Pinpoint the cell where the given text exists, returning its [x, y] midpoint coordinate. 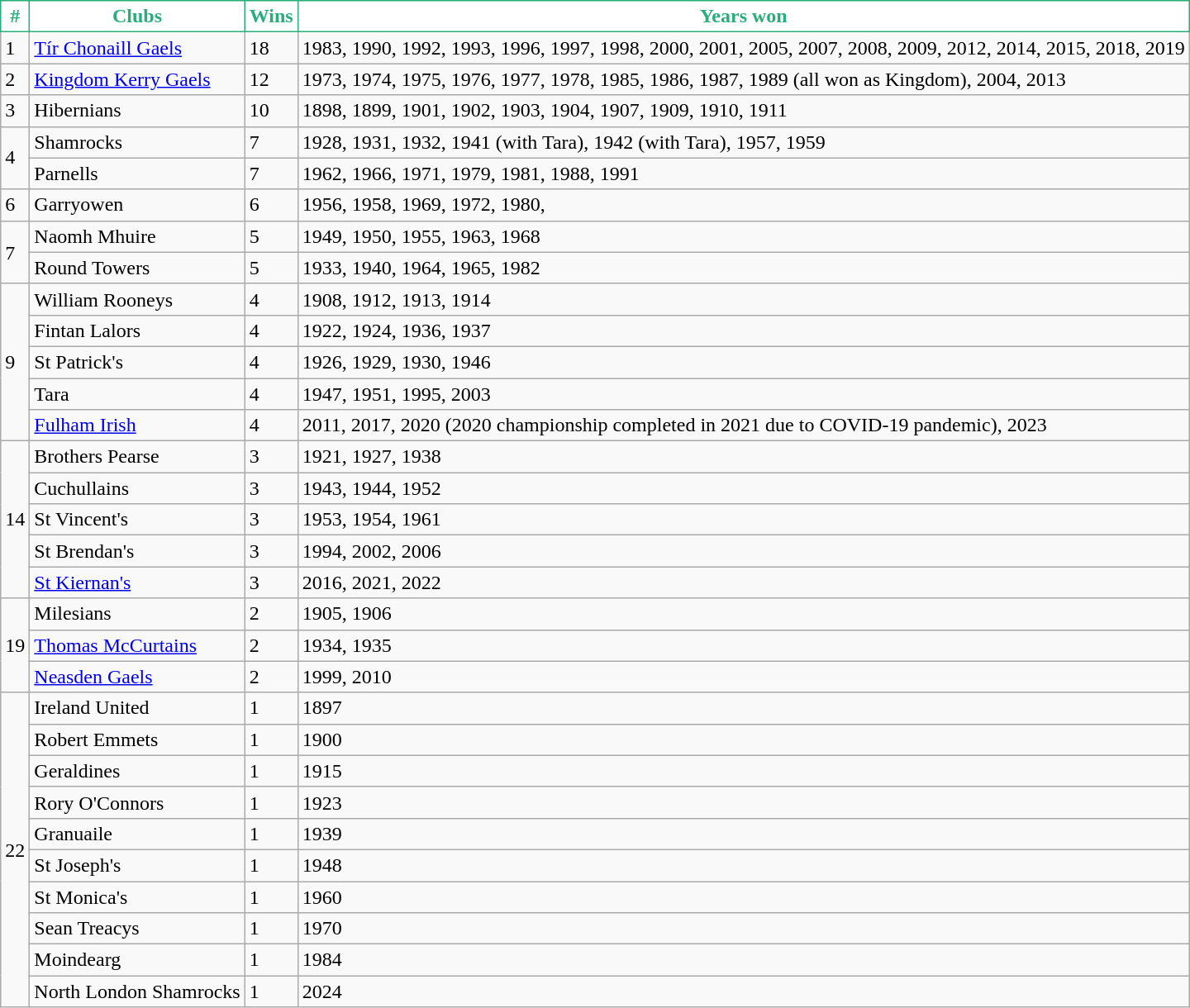
Tara [137, 394]
# [15, 17]
Thomas McCurtains [137, 645]
14 [15, 520]
1928, 1931, 1932, 1941 (with Tara), 1942 (with Tara), 1957, 1959 [744, 142]
1947, 1951, 1995, 2003 [744, 394]
Sean Treacys [137, 929]
Milesians [137, 614]
Cuchullains [137, 488]
1943, 1944, 1952 [744, 488]
1949, 1950, 1955, 1963, 1968 [744, 236]
1926, 1929, 1930, 1946 [744, 362]
St Kiernan's [137, 582]
1948 [744, 865]
1898, 1899, 1901, 1902, 1903, 1904, 1907, 1909, 1910, 1911 [744, 111]
Kingdom Kerry Gaels [137, 79]
12 [271, 79]
1984 [744, 960]
1962, 1966, 1971, 1979, 1981, 1988, 1991 [744, 174]
St Joseph's [137, 865]
Robert Emmets [137, 739]
1915 [744, 771]
1956, 1958, 1969, 1972, 1980, [744, 205]
1923 [744, 802]
Tír Chonaill Gaels [137, 48]
Garryowen [137, 205]
St Patrick's [137, 362]
Parnells [137, 174]
1900 [744, 739]
Clubs [137, 17]
Geraldines [137, 771]
10 [271, 111]
Rory O'Connors [137, 802]
18 [271, 48]
1908, 1912, 1913, 1914 [744, 299]
22 [15, 849]
William Rooneys [137, 299]
1933, 1940, 1964, 1965, 1982 [744, 268]
9 [15, 362]
St Brendan's [137, 551]
2011, 2017, 2020 (2020 championship completed in 2021 due to COVID-19 pandemic), 2023 [744, 426]
Moindearg [137, 960]
Shamrocks [137, 142]
1983, 1990, 1992, 1993, 1996, 1997, 1998, 2000, 2001, 2005, 2007, 2008, 2009, 2012, 2014, 2015, 2018, 2019 [744, 48]
1921, 1927, 1938 [744, 457]
1994, 2002, 2006 [744, 551]
1905, 1906 [744, 614]
Years won [744, 17]
19 [15, 645]
Ireland United [137, 708]
2024 [744, 991]
1934, 1935 [744, 645]
1922, 1924, 1936, 1937 [744, 330]
1953, 1954, 1961 [744, 520]
1960 [744, 896]
North London Shamrocks [137, 991]
Hibernians [137, 111]
Granuaile [137, 834]
1897 [744, 708]
Neasden Gaels [137, 677]
Naomh Mhuire [137, 236]
Fulham Irish [137, 426]
St Monica's [137, 896]
St Vincent's [137, 520]
Wins [271, 17]
Fintan Lalors [137, 330]
1939 [744, 834]
1973, 1974, 1975, 1976, 1977, 1978, 1985, 1986, 1987, 1989 (all won as Kingdom), 2004, 2013 [744, 79]
2016, 2021, 2022 [744, 582]
1999, 2010 [744, 677]
Brothers Pearse [137, 457]
Round Towers [137, 268]
1970 [744, 929]
